Find where the given text appears and provide that cell's center as [x, y] coordinate. 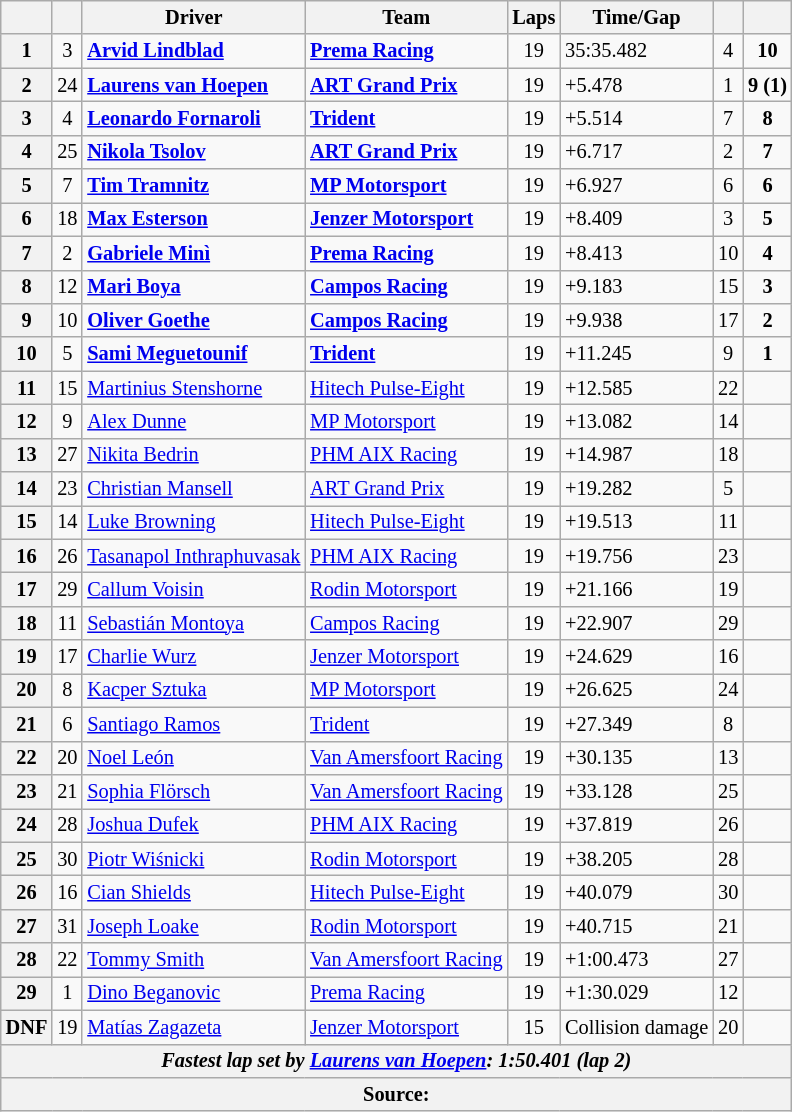
Joshua Dufek [194, 825]
Laps [534, 17]
+9.183 [636, 287]
+22.907 [636, 623]
Source: [396, 1094]
+5.514 [636, 118]
Kacper Sztuka [194, 690]
DNF [27, 1027]
Sebastián Montoya [194, 623]
Collision damage [636, 1027]
Tim Tramnitz [194, 186]
+6.927 [636, 186]
+14.987 [636, 455]
+12.585 [636, 388]
Tommy Smith [194, 960]
+40.715 [636, 926]
Sami Meguetounif [194, 354]
+27.349 [636, 724]
Nikita Bedrin [194, 455]
Mari Boya [194, 287]
Sophia Flörsch [194, 791]
Tasanapol Inthraphuvasak [194, 556]
+1:00.473 [636, 960]
Dino Beganovic [194, 993]
Noel León [194, 758]
35:35.482 [636, 51]
+1:30.029 [636, 993]
+6.717 [636, 152]
Charlie Wurz [194, 657]
Leonardo Fornaroli [194, 118]
Oliver Goethe [194, 320]
+30.135 [636, 758]
+5.478 [636, 85]
+13.082 [636, 421]
31 [67, 926]
+24.629 [636, 657]
+11.245 [636, 354]
+8.409 [636, 219]
Time/Gap [636, 17]
+40.079 [636, 892]
Gabriele Minì [194, 253]
9 (1) [768, 85]
+19.513 [636, 522]
+37.819 [636, 825]
Nikola Tsolov [194, 152]
Christian Mansell [194, 489]
Luke Browning [194, 522]
Alex Dunne [194, 421]
Martinius Stenshorne [194, 388]
+38.205 [636, 859]
+21.166 [636, 589]
Laurens van Hoepen [194, 85]
+19.282 [636, 489]
Santiago Ramos [194, 724]
+9.938 [636, 320]
Arvid Lindblad [194, 51]
Driver [194, 17]
+8.413 [636, 253]
+26.625 [636, 690]
Max Esterson [194, 219]
Cian Shields [194, 892]
Matías Zagazeta [194, 1027]
Joseph Loake [194, 926]
+33.128 [636, 791]
Piotr Wiśnicki [194, 859]
Fastest lap set by Laurens van Hoepen: 1:50.401 (lap 2) [396, 1061]
Callum Voisin [194, 589]
Team [406, 17]
+19.756 [636, 556]
